Search for the cell housing the specified text and yield its [X, Y] center coordinate. 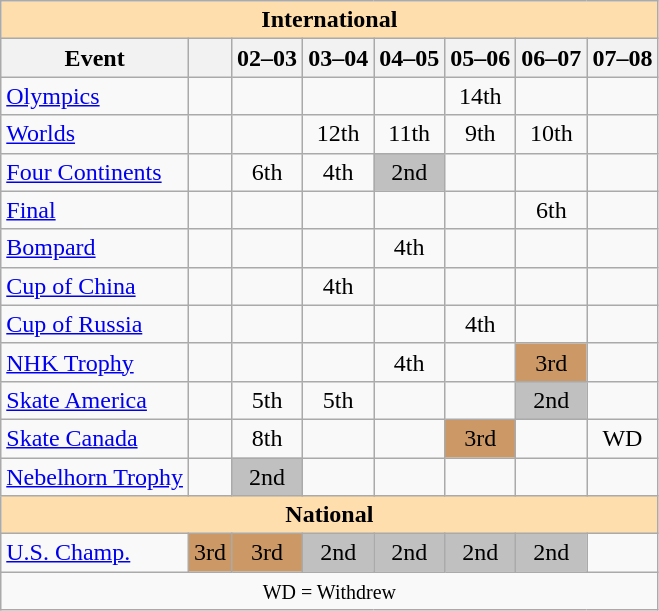
07–08 [622, 58]
NHK Trophy [95, 362]
8th [268, 438]
9th [480, 134]
Nebelhorn Trophy [95, 477]
Olympics [95, 96]
Bompard [95, 248]
14th [480, 96]
03–04 [338, 58]
05–06 [480, 58]
02–03 [268, 58]
WD = Withdrew [330, 591]
Final [95, 210]
Skate America [95, 400]
06–07 [552, 58]
U.S. Champ. [95, 553]
National [330, 515]
Event [95, 58]
12th [338, 134]
10th [552, 134]
04–05 [410, 58]
Worlds [95, 134]
International [330, 20]
Four Continents [95, 172]
Cup of China [95, 286]
WD [622, 438]
11th [410, 134]
Cup of Russia [95, 324]
Skate Canada [95, 438]
